Return (X, Y) of the center of cell containing provided text 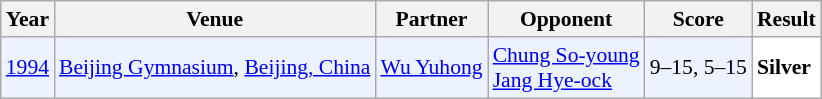
Partner (431, 19)
Result (786, 19)
Year (28, 19)
1994 (28, 68)
9–15, 5–15 (698, 68)
Score (698, 19)
Opponent (566, 19)
Silver (786, 68)
Chung So-young Jang Hye-ock (566, 68)
Wu Yuhong (431, 68)
Beijing Gymnasium, Beijing, China (214, 68)
Venue (214, 19)
